Scan for the cell matching the given text and deliver its (x, y) coordinate at center. 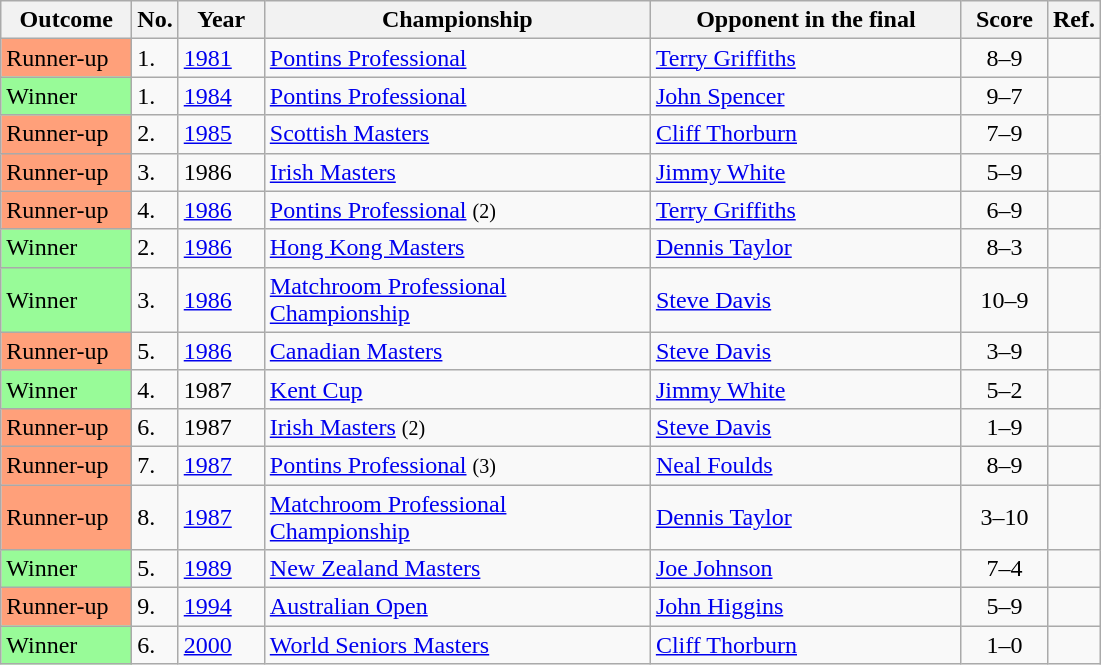
8. (155, 516)
Joe Johnson (806, 569)
9. (155, 607)
1–0 (1004, 645)
7–9 (1004, 134)
John Spencer (806, 96)
Hong Kong Masters (457, 248)
Score (1004, 20)
1–9 (1004, 427)
1994 (221, 607)
7. (155, 465)
8–3 (1004, 248)
Opponent in the final (806, 20)
Ref. (1074, 20)
Irish Masters (2) (457, 427)
6–9 (1004, 210)
No. (155, 20)
Scottish Masters (457, 134)
1989 (221, 569)
1981 (221, 58)
9–7 (1004, 96)
John Higgins (806, 607)
Neal Foulds (806, 465)
7–4 (1004, 569)
Championship (457, 20)
3–9 (1004, 351)
1985 (221, 134)
Outcome (66, 20)
5–2 (1004, 389)
New Zealand Masters (457, 569)
World Seniors Masters (457, 645)
1984 (221, 96)
Australian Open (457, 607)
Year (221, 20)
Pontins Professional (2) (457, 210)
Canadian Masters (457, 351)
3–10 (1004, 516)
2000 (221, 645)
Irish Masters (457, 172)
Pontins Professional (3) (457, 465)
10–9 (1004, 300)
Kent Cup (457, 389)
